Output the [X, Y] coordinate of the center of the cell containing the given text.  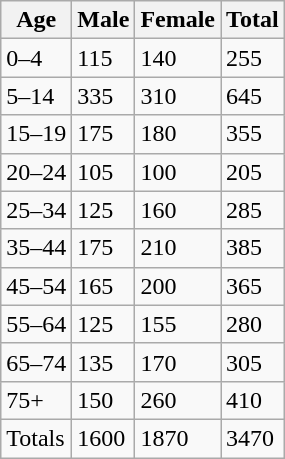
160 [178, 210]
Male [104, 20]
410 [253, 400]
365 [253, 286]
205 [253, 172]
35–44 [36, 248]
Female [178, 20]
20–24 [36, 172]
150 [104, 400]
Total [253, 20]
645 [253, 96]
170 [178, 362]
Age [36, 20]
310 [178, 96]
135 [104, 362]
100 [178, 172]
1870 [178, 438]
200 [178, 286]
55–64 [36, 324]
385 [253, 248]
260 [178, 400]
0–4 [36, 58]
Totals [36, 438]
115 [104, 58]
25–34 [36, 210]
3470 [253, 438]
280 [253, 324]
165 [104, 286]
155 [178, 324]
180 [178, 134]
305 [253, 362]
210 [178, 248]
15–19 [36, 134]
75+ [36, 400]
1600 [104, 438]
105 [104, 172]
140 [178, 58]
45–54 [36, 286]
255 [253, 58]
285 [253, 210]
5–14 [36, 96]
335 [104, 96]
65–74 [36, 362]
355 [253, 134]
